Locate the cell with the specified text and output its [X, Y] center coordinate. 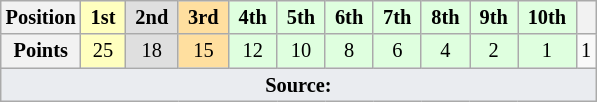
9th [494, 17]
Source: [298, 85]
7th [397, 17]
18 [152, 51]
1st [104, 17]
6th [349, 17]
5th [301, 17]
2nd [152, 17]
Points [41, 51]
10 [301, 51]
10th [547, 17]
Position [41, 17]
15 [203, 51]
2 [494, 51]
4th [253, 17]
8th [445, 17]
25 [104, 51]
12 [253, 51]
6 [397, 51]
4 [445, 51]
8 [349, 51]
3rd [203, 17]
